For the text-containing cell, return its midpoint in [X, Y] coordinate format. 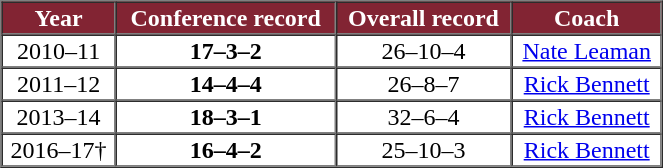
Nate Leaman [586, 50]
Overall record [424, 18]
2011–12 [59, 84]
14–4–4 [226, 84]
Year [59, 18]
26–8–7 [424, 84]
2013–14 [59, 116]
25–10–3 [424, 150]
17–3–2 [226, 50]
18–3–1 [226, 116]
2010–11 [59, 50]
Conference record [226, 18]
2016–17† [59, 150]
32–6–4 [424, 116]
Coach [586, 18]
26–10–4 [424, 50]
16–4–2 [226, 150]
